Pinpoint the cell where the given text exists, returning its (x, y) midpoint coordinate. 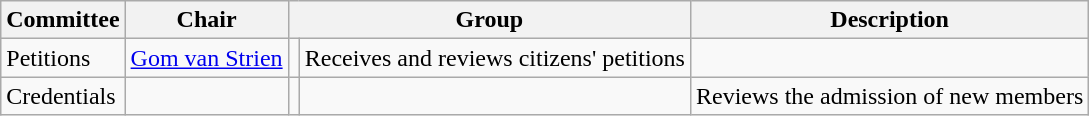
Gom van Strien (206, 58)
Petitions (63, 58)
Committee (63, 20)
Reviews the admission of new members (889, 96)
Credentials (63, 96)
Receives and reviews citizens' petitions (494, 58)
Description (889, 20)
Chair (206, 20)
Group (489, 20)
